Find where the given text appears and provide that cell's center as [x, y] coordinate. 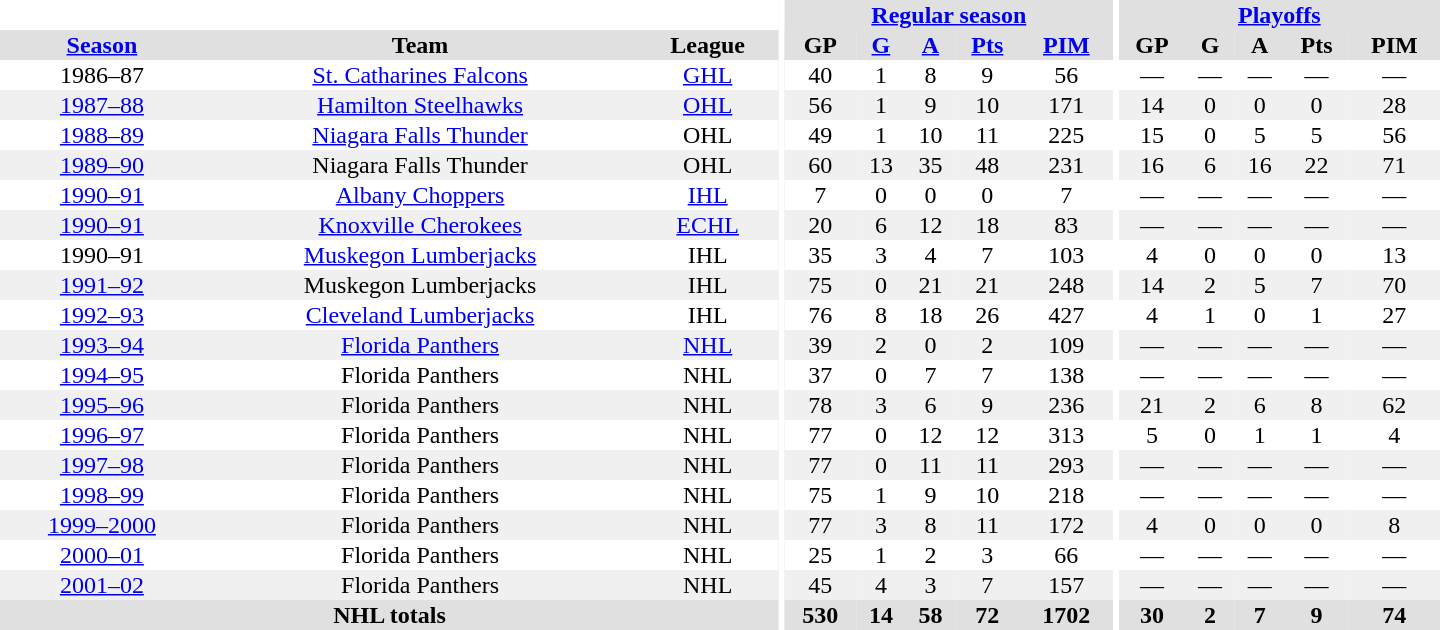
Knoxville Cherokees [420, 225]
66 [1066, 555]
1994–95 [102, 375]
1991–92 [102, 285]
Team [420, 45]
58 [931, 615]
225 [1066, 135]
1996–97 [102, 435]
49 [820, 135]
26 [987, 315]
236 [1066, 405]
1986–87 [102, 75]
427 [1066, 315]
248 [1066, 285]
30 [1152, 615]
2001–02 [102, 585]
Hamilton Steelhawks [420, 105]
40 [820, 75]
60 [820, 165]
1987–88 [102, 105]
37 [820, 375]
103 [1066, 255]
Season [102, 45]
138 [1066, 375]
20 [820, 225]
Cleveland Lumberjacks [420, 315]
NHL totals [390, 615]
1989–90 [102, 165]
78 [820, 405]
25 [820, 555]
71 [1394, 165]
Albany Choppers [420, 195]
1992–93 [102, 315]
1995–96 [102, 405]
27 [1394, 315]
St. Catharines Falcons [420, 75]
70 [1394, 285]
45 [820, 585]
74 [1394, 615]
1999–2000 [102, 525]
157 [1066, 585]
22 [1316, 165]
231 [1066, 165]
530 [820, 615]
28 [1394, 105]
313 [1066, 435]
83 [1066, 225]
109 [1066, 345]
15 [1152, 135]
Regular season [948, 15]
62 [1394, 405]
218 [1066, 495]
ECHL [708, 225]
League [708, 45]
72 [987, 615]
1702 [1066, 615]
39 [820, 345]
48 [987, 165]
1997–98 [102, 465]
1993–94 [102, 345]
Playoffs [1280, 15]
GHL [708, 75]
76 [820, 315]
172 [1066, 525]
1988–89 [102, 135]
1998–99 [102, 495]
293 [1066, 465]
2000–01 [102, 555]
171 [1066, 105]
